Locate the cell with the specified text and output its [x, y] center coordinate. 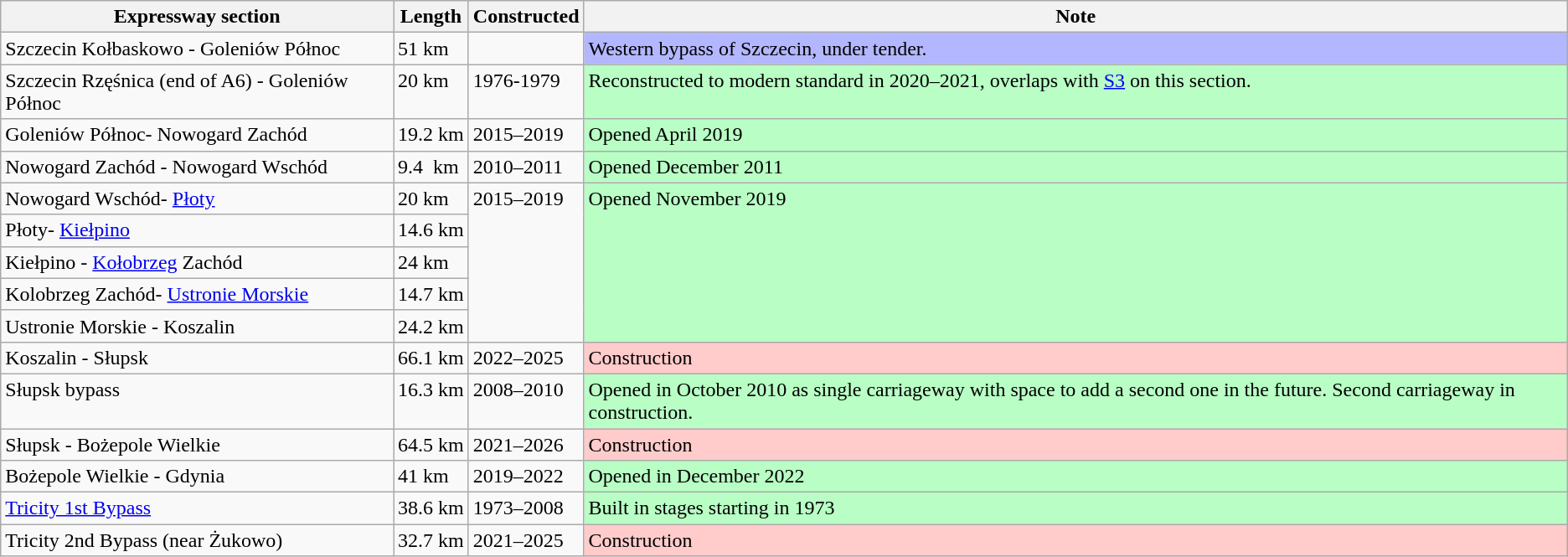
24 km [431, 262]
32.7 km [431, 540]
1976-1979 [526, 92]
2022–2025 [526, 358]
2021–2026 [526, 445]
Opened in October 2010 as single carriageway with space to add a second one in the future. Second carriageway in construction. [1075, 400]
Opened December 2011 [1075, 167]
1973–2008 [526, 508]
Słupsk - Bożepole Wielkie [198, 445]
Nowogard Wschód- Płoty [198, 199]
64.5 km [431, 445]
Kiełpino - Kołobrzeg Zachód [198, 262]
2021–2025 [526, 540]
Tricity 2nd Bypass (near Żukowo) [198, 540]
Kolobrzeg Zachód- Ustronie Morskie [198, 294]
Western bypass of Szczecin, under tender. [1075, 49]
38.6 km [431, 508]
Length [431, 17]
Bożepole Wielkie - Gdynia [198, 477]
Szczecin Rzęśnica (end of A6) - Goleniów Północ [198, 92]
14.6 km [431, 230]
Słupsk bypass [198, 400]
Koszalin - Słupsk [198, 358]
Constructed [526, 17]
Opened April 2019 [1075, 135]
Built in stages starting in 1973 [1075, 508]
66.1 km [431, 358]
Opened November 2019 [1075, 262]
51 km [431, 49]
2019–2022 [526, 477]
24.2 km [431, 326]
41 km [431, 477]
16.3 km [431, 400]
Opened in December 2022 [1075, 477]
Reconstructed to modern standard in 2020–2021, overlaps with S3 on this section. [1075, 92]
Tricity 1st Bypass [198, 508]
9.4 km [431, 167]
Szczecin Kołbaskowo - Goleniów Północ [198, 49]
Goleniów Północ- Nowogard Zachód [198, 135]
2008–2010 [526, 400]
2010–2011 [526, 167]
19.2 km [431, 135]
Ustronie Morskie - Koszalin [198, 326]
Nowogard Zachód - Nowogard Wschód [198, 167]
Note [1075, 17]
14.7 km [431, 294]
Expressway section [198, 17]
Płoty- Kiełpino [198, 230]
